For the text-containing cell, return its midpoint in (X, Y) coordinate format. 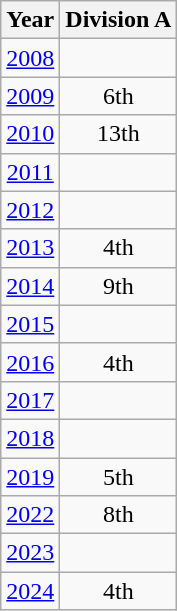
2019 (30, 477)
2015 (30, 324)
2013 (30, 248)
2012 (30, 210)
2018 (30, 438)
5th (118, 477)
2016 (30, 362)
2009 (30, 96)
Division A (118, 20)
13th (118, 134)
2014 (30, 286)
2011 (30, 172)
Year (30, 20)
6th (118, 96)
2010 (30, 134)
2008 (30, 58)
9th (118, 286)
2023 (30, 553)
2024 (30, 591)
2022 (30, 515)
8th (118, 515)
2017 (30, 400)
